Return the (x, y) coordinate for the center point of the cell that contains the specified text.  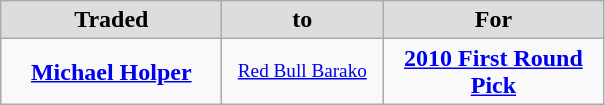
For (494, 20)
Michael Holper (112, 72)
2010 First Round Pick (494, 72)
to (302, 20)
Red Bull Barako (302, 72)
Traded (112, 20)
